Search for the cell housing the specified text and yield its [x, y] center coordinate. 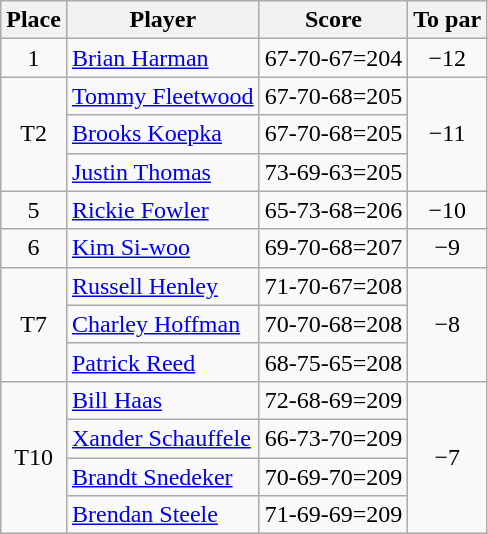
73-69-63=205 [334, 172]
Place [34, 20]
1 [34, 58]
−9 [448, 248]
Player [162, 20]
−12 [448, 58]
72-68-69=209 [334, 400]
Patrick Reed [162, 362]
70-70-68=208 [334, 324]
Charley Hoffman [162, 324]
T7 [34, 324]
To par [448, 20]
Russell Henley [162, 286]
Brian Harman [162, 58]
Brendan Steele [162, 515]
−10 [448, 210]
Bill Haas [162, 400]
T2 [34, 134]
71-69-69=209 [334, 515]
71-70-67=208 [334, 286]
68-75-65=208 [334, 362]
Brooks Koepka [162, 134]
Brandt Snedeker [162, 477]
T10 [34, 457]
69-70-68=207 [334, 248]
Tommy Fleetwood [162, 96]
Rickie Fowler [162, 210]
67-70-67=204 [334, 58]
70-69-70=209 [334, 477]
66-73-70=209 [334, 438]
Kim Si-woo [162, 248]
Score [334, 20]
Xander Schauffele [162, 438]
−7 [448, 457]
−11 [448, 134]
Justin Thomas [162, 172]
6 [34, 248]
5 [34, 210]
65-73-68=206 [334, 210]
−8 [448, 324]
